For the text-containing cell, return its midpoint in [x, y] coordinate format. 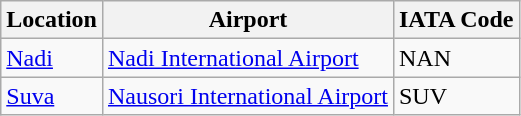
Suva [52, 96]
Location [52, 20]
NAN [456, 58]
Nausori International Airport [248, 96]
IATA Code [456, 20]
Airport [248, 20]
Nadi [52, 58]
Nadi International Airport [248, 58]
SUV [456, 96]
